For the text-containing cell, return its midpoint in (x, y) coordinate format. 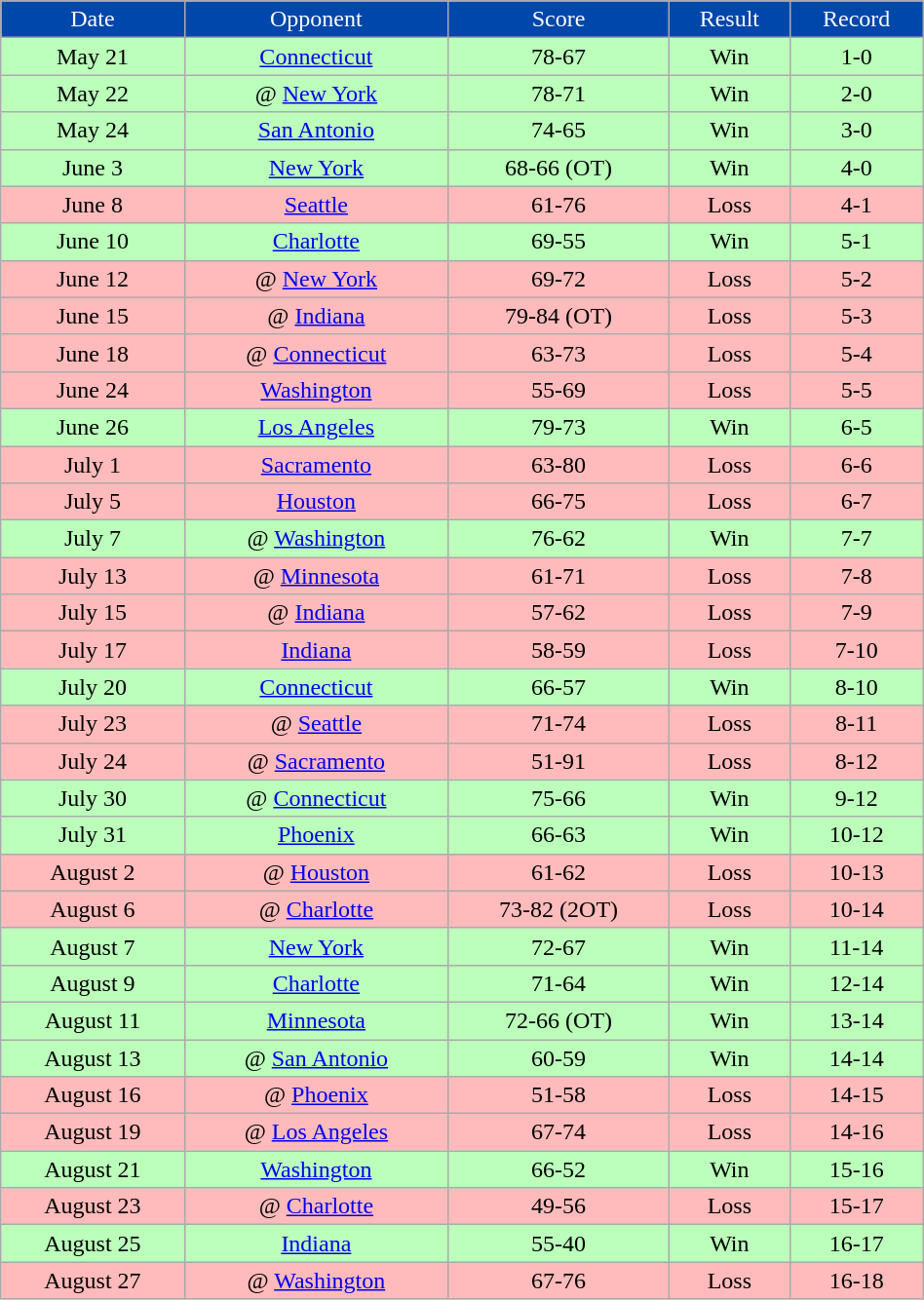
1-0 (856, 57)
June 15 (93, 316)
3-0 (856, 131)
49-56 (559, 1206)
79-84 (OT) (559, 316)
August 2 (93, 872)
60-59 (559, 1057)
79-73 (559, 427)
Opponent (316, 19)
16-17 (856, 1243)
Result (730, 19)
61-71 (559, 576)
6-5 (856, 427)
July 1 (93, 465)
July 24 (93, 761)
August 6 (93, 909)
June 12 (93, 279)
71-64 (559, 983)
@ San Antonio (316, 1057)
71-74 (559, 724)
@ Minnesota (316, 576)
69-55 (559, 242)
68-66 (OT) (559, 168)
August 23 (93, 1206)
July 23 (93, 724)
6-6 (856, 465)
July 30 (93, 798)
5-3 (856, 316)
57-62 (559, 613)
August 19 (93, 1132)
@ Sacramento (316, 761)
16-18 (856, 1281)
9-12 (856, 798)
8-11 (856, 724)
July 15 (93, 613)
14-15 (856, 1095)
@ Los Angeles (316, 1132)
August 25 (93, 1243)
11-14 (856, 946)
13-14 (856, 1020)
75-66 (559, 798)
July 5 (93, 502)
67-74 (559, 1132)
7-7 (856, 539)
June 18 (93, 353)
5-5 (856, 390)
Seattle (316, 205)
63-80 (559, 465)
@ Houston (316, 872)
August 13 (93, 1057)
58-59 (559, 650)
Phoenix (316, 835)
76-62 (559, 539)
10-14 (856, 909)
72-66 (OT) (559, 1020)
May 21 (93, 57)
73-82 (2OT) (559, 909)
66-57 (559, 687)
15-16 (856, 1169)
10-12 (856, 835)
61-76 (559, 205)
2-0 (856, 94)
@ Phoenix (316, 1095)
July 13 (93, 576)
72-67 (559, 946)
66-63 (559, 835)
August 7 (93, 946)
July 7 (93, 539)
78-67 (559, 57)
5-2 (856, 279)
Sacramento (316, 465)
51-58 (559, 1095)
August 9 (93, 983)
55-69 (559, 390)
Date (93, 19)
74-65 (559, 131)
July 31 (93, 835)
15-17 (856, 1206)
55-40 (559, 1243)
12-14 (856, 983)
8-12 (856, 761)
8-10 (856, 687)
6-7 (856, 502)
10-13 (856, 872)
69-72 (559, 279)
61-62 (559, 872)
66-52 (559, 1169)
July 17 (93, 650)
@ Seattle (316, 724)
May 22 (93, 94)
July 20 (93, 687)
Score (559, 19)
14-14 (856, 1057)
Los Angeles (316, 427)
Minnesota (316, 1020)
August 11 (93, 1020)
7-9 (856, 613)
7-10 (856, 650)
7-8 (856, 576)
4-1 (856, 205)
Record (856, 19)
4-0 (856, 168)
78-71 (559, 94)
14-16 (856, 1132)
5-1 (856, 242)
June 10 (93, 242)
August 16 (93, 1095)
66-75 (559, 502)
51-91 (559, 761)
June 26 (93, 427)
May 24 (93, 131)
Houston (316, 502)
August 27 (93, 1281)
5-4 (856, 353)
August 21 (93, 1169)
June 24 (93, 390)
June 8 (93, 205)
67-76 (559, 1281)
63-73 (559, 353)
June 3 (93, 168)
San Antonio (316, 131)
